Identify which cell holds the provided text, then report its (x, y) central coordinate. 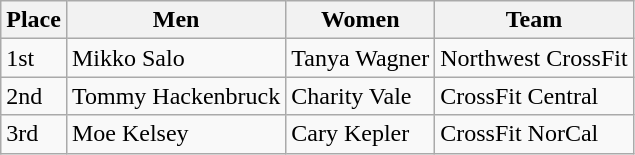
Tommy Hackenbruck (176, 96)
Mikko Salo (176, 58)
Women (360, 20)
Charity Vale (360, 96)
Place (34, 20)
Men (176, 20)
CrossFit NorCal (534, 134)
2nd (34, 96)
1st (34, 58)
Moe Kelsey (176, 134)
Tanya Wagner (360, 58)
3rd (34, 134)
CrossFit Central (534, 96)
Northwest CrossFit (534, 58)
Team (534, 20)
Cary Kepler (360, 134)
